From the cell containing the given text, extract its center point as (X, Y) coordinate. 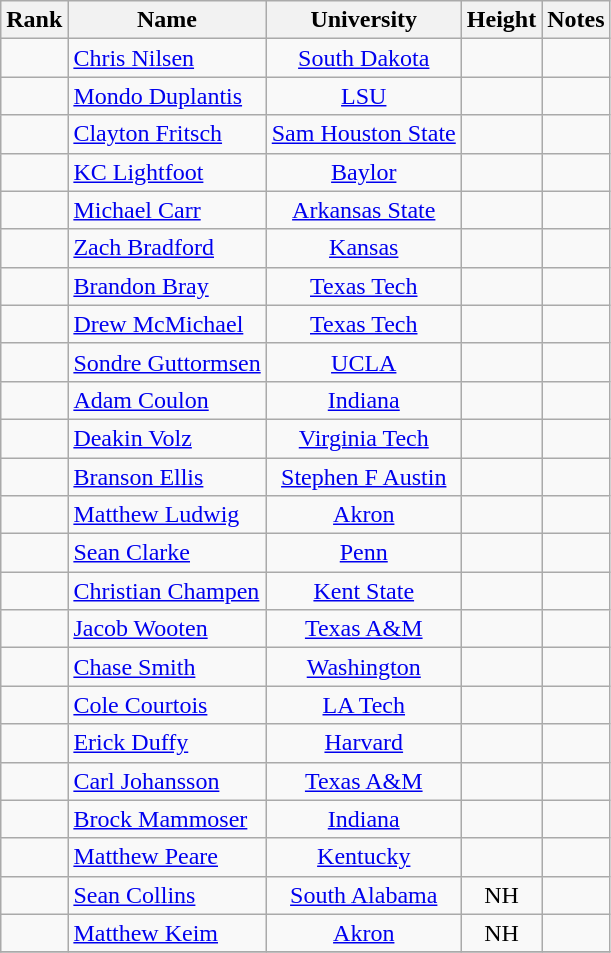
Sean Collins (167, 895)
Sean Clarke (167, 553)
Brock Mammoser (167, 819)
Kent State (364, 591)
Kentucky (364, 857)
Chase Smith (167, 667)
Washington (364, 667)
Matthew Peare (167, 857)
Adam Coulon (167, 400)
LSU (364, 96)
Stephen F Austin (364, 477)
Brandon Bray (167, 286)
South Alabama (364, 895)
UCLA (364, 362)
Sondre Guttormsen (167, 362)
Erick Duffy (167, 743)
Matthew Ludwig (167, 515)
Mondo Duplantis (167, 96)
Name (167, 20)
LA Tech (364, 705)
South Dakota (364, 58)
Notes (576, 20)
Zach Bradford (167, 248)
Drew McMichael (167, 324)
Virginia Tech (364, 438)
Christian Champen (167, 591)
Penn (364, 553)
Height (501, 20)
Harvard (364, 743)
Arkansas State (364, 210)
Matthew Keim (167, 933)
Rank (34, 20)
Clayton Fritsch (167, 134)
Branson Ellis (167, 477)
Carl Johansson (167, 781)
Sam Houston State (364, 134)
Deakin Volz (167, 438)
Cole Courtois (167, 705)
University (364, 20)
Kansas (364, 248)
Michael Carr (167, 210)
Jacob Wooten (167, 629)
Baylor (364, 172)
KC Lightfoot (167, 172)
Chris Nilsen (167, 58)
